Pinpoint the cell where the given text exists, returning its [x, y] midpoint coordinate. 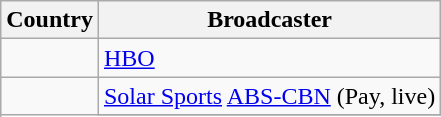
HBO [269, 58]
Broadcaster [269, 20]
Solar Sports ABS-CBN (Pay, live) [269, 96]
Country [50, 20]
